Scan for the cell matching the given text and deliver its (X, Y) coordinate at center. 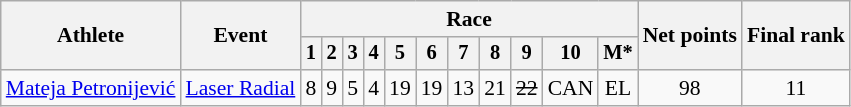
98 (690, 88)
2 (332, 54)
Mateja Petronijević (91, 88)
10 (571, 54)
Net points (690, 36)
1 (310, 54)
M* (618, 54)
13 (463, 88)
7 (463, 54)
Final rank (796, 36)
Event (241, 36)
22 (527, 88)
Athlete (91, 36)
EL (618, 88)
3 (352, 54)
Race (468, 19)
21 (495, 88)
Laser Radial (241, 88)
CAN (571, 88)
6 (432, 54)
11 (796, 88)
